Capture the cell that displays the provided text and extract its (x, y) central coordinate. 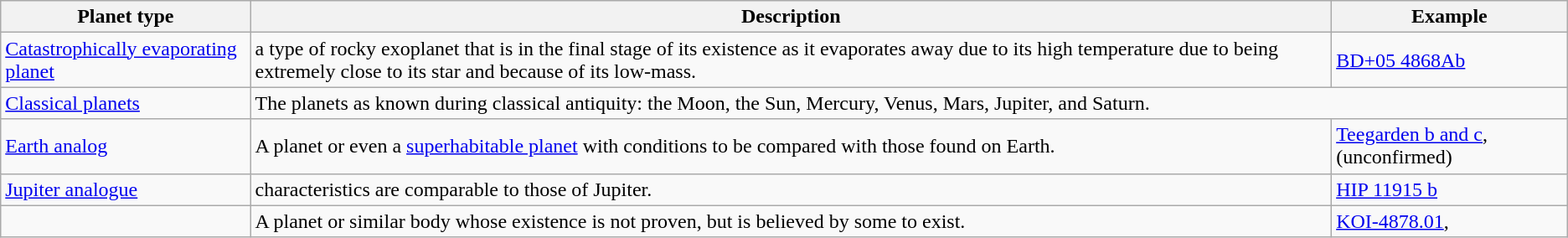
The planets as known during classical antiquity: the Moon, the Sun, Mercury, Venus, Mars, Jupiter, and Saturn. (909, 103)
Jupiter analogue (126, 189)
Catastrophically evaporating planet (126, 60)
Description (791, 17)
Example (1450, 17)
Planet type (126, 17)
KOI-4878.01, (1450, 221)
Classical planets (126, 103)
HIP 11915 b (1450, 189)
BD+05 4868Ab (1450, 60)
A planet or similar body whose existence is not proven, but is believed by some to exist. (791, 221)
A planet or even a superhabitable planet with conditions to be compared with those found on Earth. (791, 146)
Teegarden b and c, (unconfirmed) (1450, 146)
Earth analog (126, 146)
characteristics are comparable to those of Jupiter. (791, 189)
